Return the [x, y] coordinate for the center point of the cell that contains the specified text.  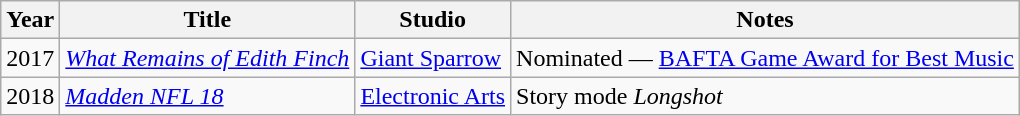
What Remains of Edith Finch [208, 58]
Nominated — BAFTA Game Award for Best Music [766, 58]
2018 [30, 96]
Electronic Arts [433, 96]
Giant Sparrow [433, 58]
Title [208, 20]
2017 [30, 58]
Year [30, 20]
Notes [766, 20]
Studio [433, 20]
Story mode Longshot [766, 96]
Madden NFL 18 [208, 96]
